Search for the cell housing the specified text and yield its (X, Y) center coordinate. 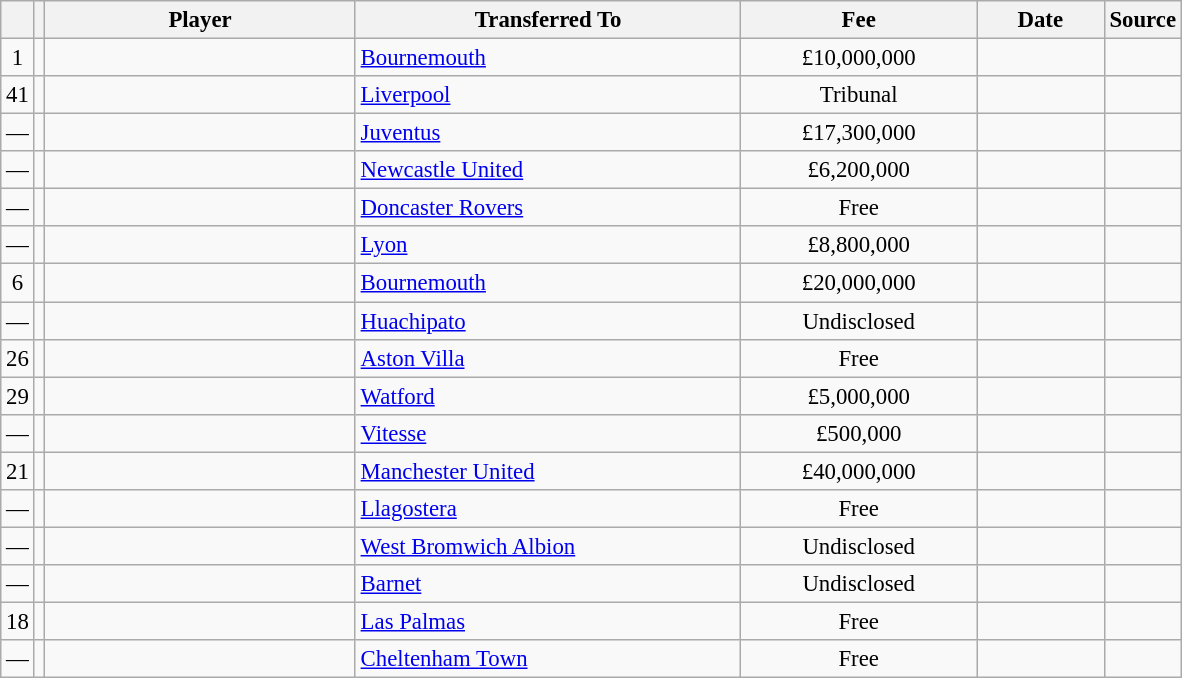
Transferred To (548, 20)
Source (1142, 20)
41 (18, 95)
Aston Villa (548, 358)
1 (18, 58)
£17,300,000 (859, 133)
£5,000,000 (859, 396)
Llagostera (548, 509)
Tribunal (859, 95)
£20,000,000 (859, 283)
Manchester United (548, 471)
6 (18, 283)
West Bromwich Albion (548, 546)
Fee (859, 20)
Vitesse (548, 433)
Lyon (548, 245)
Las Palmas (548, 621)
Watford (548, 396)
Player (200, 20)
18 (18, 621)
£8,800,000 (859, 245)
26 (18, 358)
Barnet (548, 584)
Date (1040, 20)
Juventus (548, 133)
Huachipato (548, 321)
£40,000,000 (859, 471)
Doncaster Rovers (548, 208)
£500,000 (859, 433)
Cheltenham Town (548, 659)
£6,200,000 (859, 170)
29 (18, 396)
21 (18, 471)
Newcastle United (548, 170)
£10,000,000 (859, 58)
Liverpool (548, 95)
